Provide the (x, y) coordinate of the cell's center where the given text is located.  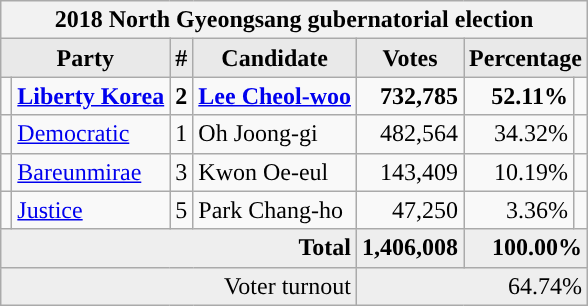
1,406,008 (410, 248)
482,564 (410, 134)
34.32% (519, 134)
52.11% (519, 96)
2018 North Gyeongsang gubernatorial election (294, 20)
# (182, 58)
47,250 (410, 210)
Lee Cheol-woo (275, 96)
143,409 (410, 172)
Party (86, 58)
Kwon Oe-eul (275, 172)
Total (179, 248)
3 (182, 172)
Park Chang-ho (275, 210)
3.36% (519, 210)
5 (182, 210)
732,785 (410, 96)
2 (182, 96)
Percentage (526, 58)
100.00% (526, 248)
Bareunmirae (91, 172)
Justice (91, 210)
1 (182, 134)
10.19% (519, 172)
Liberty Korea (91, 96)
Candidate (275, 58)
Votes (410, 58)
64.74% (472, 286)
Oh Joong-gi (275, 134)
Democratic (91, 134)
Voter turnout (179, 286)
